Search for the cell housing the specified text and yield its (X, Y) center coordinate. 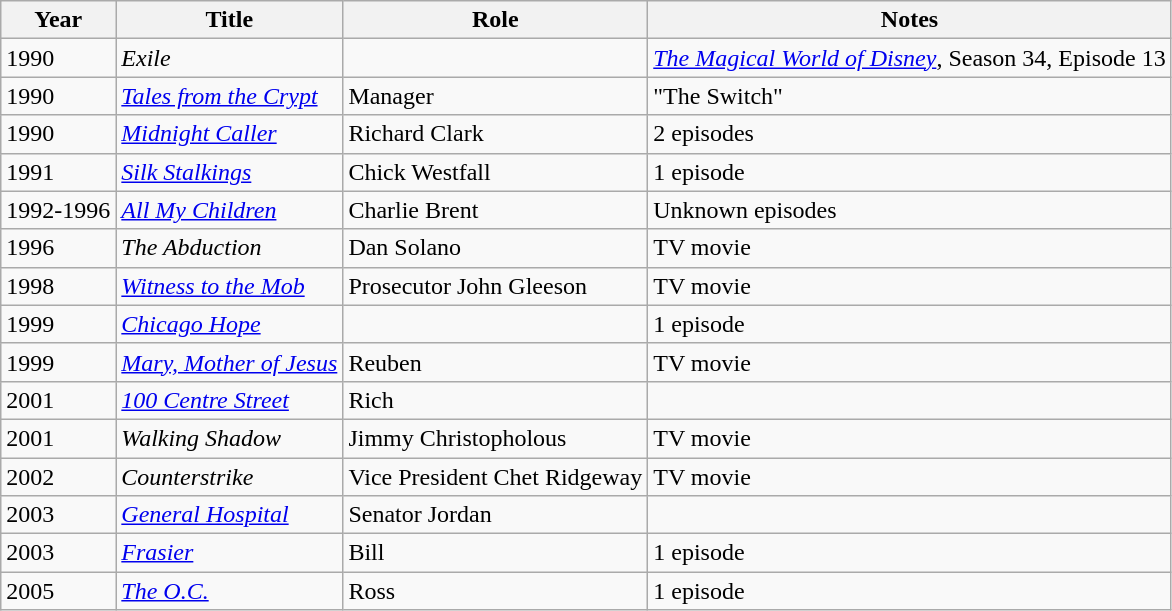
Vice President Chet Ridgeway (496, 477)
1992-1996 (58, 210)
1996 (58, 248)
The Abduction (230, 248)
Senator Jordan (496, 515)
Witness to the Mob (230, 286)
100 Centre Street (230, 400)
Tales from the Crypt (230, 96)
All My Children (230, 210)
Jimmy Christopholous (496, 438)
Counterstrike (230, 477)
Exile (230, 58)
Rich (496, 400)
Chicago Hope (230, 324)
Richard Clark (496, 134)
Chick Westfall (496, 172)
Frasier (230, 553)
Notes (910, 20)
Role (496, 20)
Walking Shadow (230, 438)
Dan Solano (496, 248)
2 episodes (910, 134)
The O.C. (230, 591)
The Magical World of Disney, Season 34, Episode 13 (910, 58)
Reuben (496, 362)
Manager (496, 96)
Unknown episodes (910, 210)
2002 (58, 477)
Charlie Brent (496, 210)
General Hospital (230, 515)
Year (58, 20)
Ross (496, 591)
1998 (58, 286)
Title (230, 20)
Midnight Caller (230, 134)
Silk Stalkings (230, 172)
"The Switch" (910, 96)
Bill (496, 553)
Prosecutor John Gleeson (496, 286)
Mary, Mother of Jesus (230, 362)
2005 (58, 591)
1991 (58, 172)
